Detect which cell encompasses the target text, then output its [x, y] center coordinate. 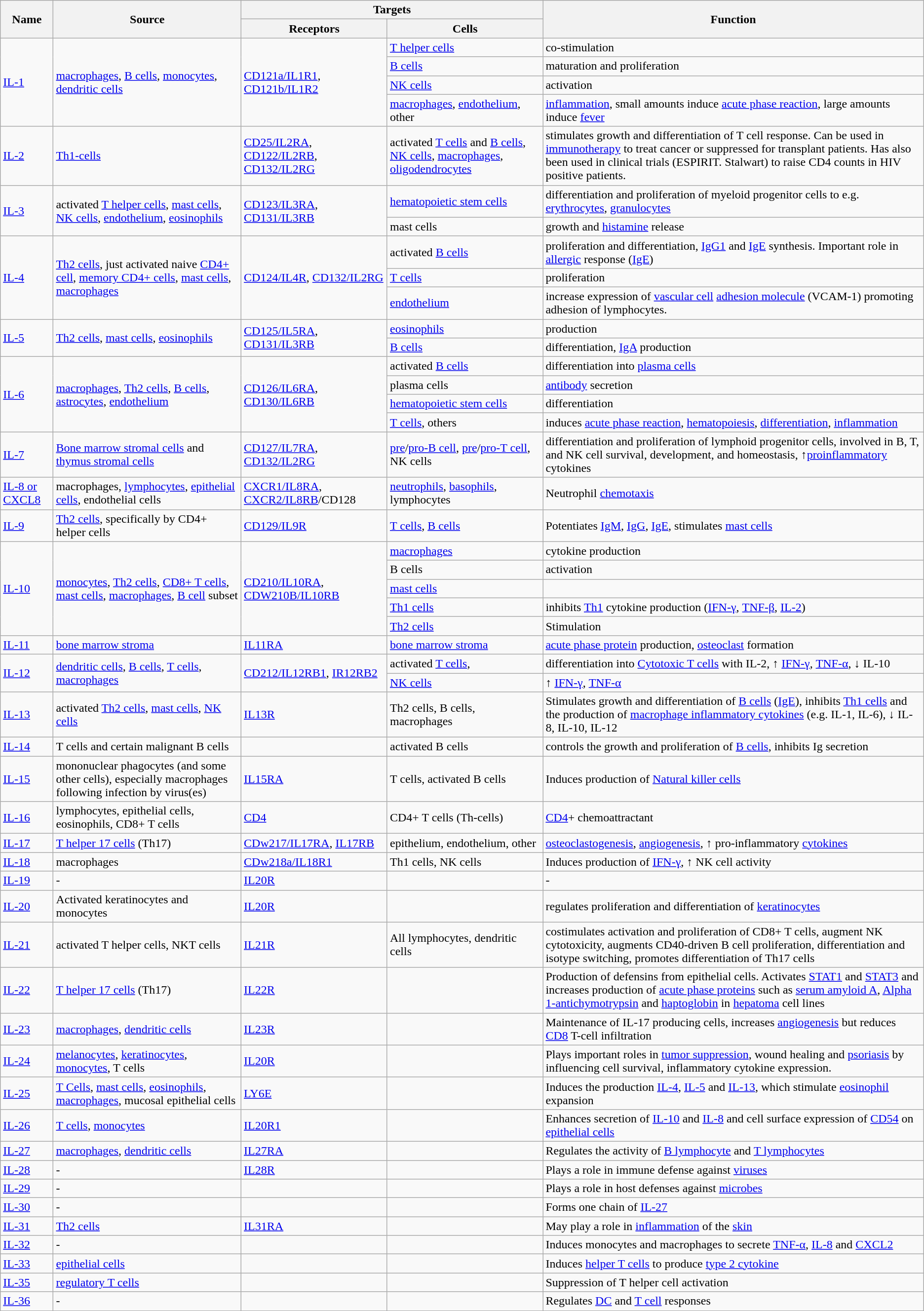
IL-30 [27, 1207]
IL-19 [27, 881]
Suppression of T helper cell activation [733, 1282]
antibody secretion [733, 385]
macrophages, lymphocytes, epithelial cells, endothelial cells [147, 494]
activated Th2 cells, mast cells, NK cells [147, 715]
CD125/IL5RA, CD131/IL3RB [314, 338]
plasma cells [465, 385]
IL-31 [27, 1226]
eosinophils [465, 328]
IL13R [314, 715]
IL-10 [27, 588]
activated T cells, [465, 663]
All lymphocytes, dendritic cells [465, 945]
IL-35 [27, 1282]
dendritic cells, B cells, T cells, macrophages [147, 673]
Enhances secretion of IL-10 and IL-8 and cell surface expression of CD54 on epithelial cells [733, 1125]
IL20R1 [314, 1125]
activated T cells and B cells, NK cells, macrophages, oligodendrocytes [465, 156]
IL-29 [27, 1189]
Stimulation [733, 626]
differentiation, IgA production [733, 347]
inflammation, small amounts induce acute phase reaction, large amounts induce fever [733, 111]
Receptors [314, 29]
regulatory T cells [147, 1282]
Th2 cells, specifically by CD4+ helper cells [147, 525]
Function [733, 19]
Plays important roles in tumor suppression, wound healing and psoriasis by influencing cell survival, inflammatory cytokine expression. [733, 1061]
IL27RA [314, 1151]
Th1 cells, NK cells [465, 862]
T helper cells [465, 47]
CD210/IL10RA, CDW210B/IL10RB [314, 588]
CD4+ chemoattractant [733, 817]
IL-17 [27, 843]
IL-16 [27, 817]
Regulates DC and T cell responses [733, 1301]
Targets [392, 10]
IL-14 [27, 747]
↑ IFN-γ, TNF-α [733, 683]
Th2 cells, B cells, macrophages [465, 715]
CDw217/IL17RA, IL17RB [314, 843]
maturation and proliferation [733, 66]
IL-4 [27, 277]
IL-20 [27, 906]
macrophages, B cells, monocytes, dendritic cells [147, 82]
IL-11 [27, 645]
CD124/IL4R, CD132/IL2RG [314, 277]
CD25/IL2RA, CD122/IL2RB, CD132/IL2RG [314, 156]
activated T helper cells, NKT cells [147, 945]
melanocytes, keratinocytes, monocytes, T cells [147, 1061]
T cells, monocytes [147, 1125]
endothelium [465, 303]
IL-23 [27, 1029]
Name [27, 19]
IL-26 [27, 1125]
IL-12 [27, 673]
proliferation [733, 277]
IL-27 [27, 1151]
T cells [465, 277]
IL-36 [27, 1301]
differentiation and proliferation of myeloid progenitor cells to e.g. erythrocytes, granulocytes [733, 201]
T cells and certain malignant B cells [147, 747]
Activated keratinocytes and monocytes [147, 906]
CXCR1/IL8RA, CXCR2/IL8RB/CD128 [314, 494]
T cells, activated B cells [465, 779]
Th2 cells, just activated naive CD4+ cell, memory CD4+ cells, mast cells, macrophages [147, 277]
Plays a role in host defenses against microbes [733, 1189]
Induces the production IL-4, IL-5 and IL-13, which stimulate eosinophil expansion [733, 1093]
induces acute phase reaction, hematopoiesis, differentiation, inflammation [733, 423]
Induces production of Natural killer cells [733, 779]
LY6E [314, 1093]
co-stimulation [733, 47]
IL-32 [27, 1245]
IL-2 [27, 156]
IL-33 [27, 1264]
CD123/IL3RA, CD131/IL3RB [314, 210]
IL-18 [27, 862]
Induces production of IFN-γ, ↑ NK cell activity [733, 862]
differentiation into Cytotoxic T cells with IL-2, ↑ IFN-γ, TNF-α, ↓ IL-10 [733, 663]
IL21R [314, 945]
regulates proliferation and differentiation of keratinocytes [733, 906]
Maintenance of IL-17 producing cells, increases angiogenesis but reduces CD8 T-cell infiltration [733, 1029]
Th2 cells, mast cells, eosinophils [147, 338]
IL-1 [27, 82]
CD126/IL6RA, CD130/IL6RB [314, 394]
Th1 cells [465, 607]
IL-7 [27, 455]
mononuclear phagocytes (and some other cells), especially macrophages following infection by virus(es) [147, 779]
CD212/IL12RB1, IR12RB2 [314, 673]
IL-24 [27, 1061]
T Cells, mast cells, eosinophils, macrophages, mucosal epithelial cells [147, 1093]
T cells, others [465, 423]
production [733, 328]
inhibits Th1 cytokine production (IFN-γ, TNF-β, IL-2) [733, 607]
IL-25 [27, 1093]
differentiation [733, 404]
increase expression of vascular cell adhesion molecule (VCAM-1) promoting adhesion of lymphocytes. [733, 303]
IL-21 [27, 945]
IL22R [314, 990]
epithelium, endothelium, other [465, 843]
monocytes, Th2 cells, CD8+ T cells, mast cells, macrophages, B cell subset [147, 588]
cytokine production [733, 551]
CD129/IL9R [314, 525]
Regulates the activity of B lymphocyte and T lymphocytes [733, 1151]
IL-28 [27, 1169]
Induces monocytes and macrophages to secrete TNF-α, IL-8 and CXCL2 [733, 1245]
macrophages, endothelium, other [465, 111]
Potentiates IgM, IgG, IgE, stimulates mast cells [733, 525]
T cells, B cells [465, 525]
differentiation into plasma cells [733, 366]
IL28R [314, 1169]
osteoclastogenesis, angiogenesis, ↑ pro-inflammatory cytokines [733, 843]
pre/pro-B cell, pre/pro-T cell, NK cells [465, 455]
controls the growth and proliferation of B cells, inhibits Ig secretion [733, 747]
lymphocytes, epithelial cells, eosinophils, CD8+ T cells [147, 817]
Bone marrow stromal cells and thymus stromal cells [147, 455]
Forms one chain of IL-27 [733, 1207]
epithelial cells [147, 1264]
IL15RA [314, 779]
Neutrophil chemotaxis [733, 494]
Cells [465, 29]
May play a role in inflammation of the skin [733, 1226]
IL-13 [27, 715]
growth and histamine release [733, 227]
CDw218a/IL18R1 [314, 862]
IL-5 [27, 338]
macrophages, Th2 cells, B cells, astrocytes, endothelium [147, 394]
IL-6 [27, 394]
CD4 [314, 817]
CD4+ T cells (Th-cells) [465, 817]
IL-15 [27, 779]
IL11RA [314, 645]
activated T helper cells, mast cells, NK cells, endothelium, eosinophils [147, 210]
Source [147, 19]
Plays a role in immune defense against viruses [733, 1169]
Induces helper T cells to produce type 2 cytokine [733, 1264]
Th1-cells [147, 156]
IL-3 [27, 210]
IL-9 [27, 525]
IL31RA [314, 1226]
proliferation and differentiation, IgG1 and IgE synthesis. Important role in allergic response (IgE) [733, 252]
IL-22 [27, 990]
IL-8 or CXCL8 [27, 494]
IL23R [314, 1029]
CD121a/IL1R1, CD121b/IL1R2 [314, 82]
CD127/IL7RA, CD132/IL2RG [314, 455]
neutrophils, basophils, lymphocytes [465, 494]
acute phase protein production, osteoclast formation [733, 645]
